Capture the cell that displays the provided text and extract its (x, y) central coordinate. 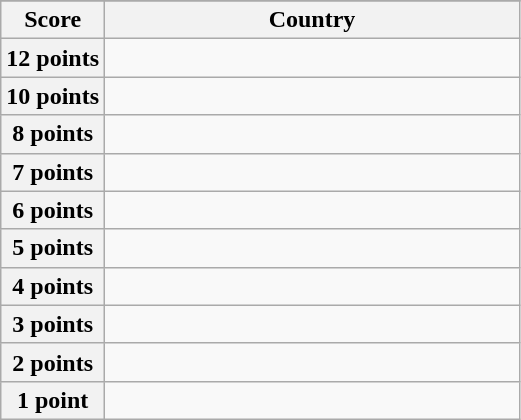
Country (312, 20)
12 points (53, 58)
Score (53, 20)
1 point (53, 400)
3 points (53, 324)
10 points (53, 96)
2 points (53, 362)
7 points (53, 172)
6 points (53, 210)
4 points (53, 286)
8 points (53, 134)
5 points (53, 248)
